For the text-containing cell, return its midpoint in (X, Y) coordinate format. 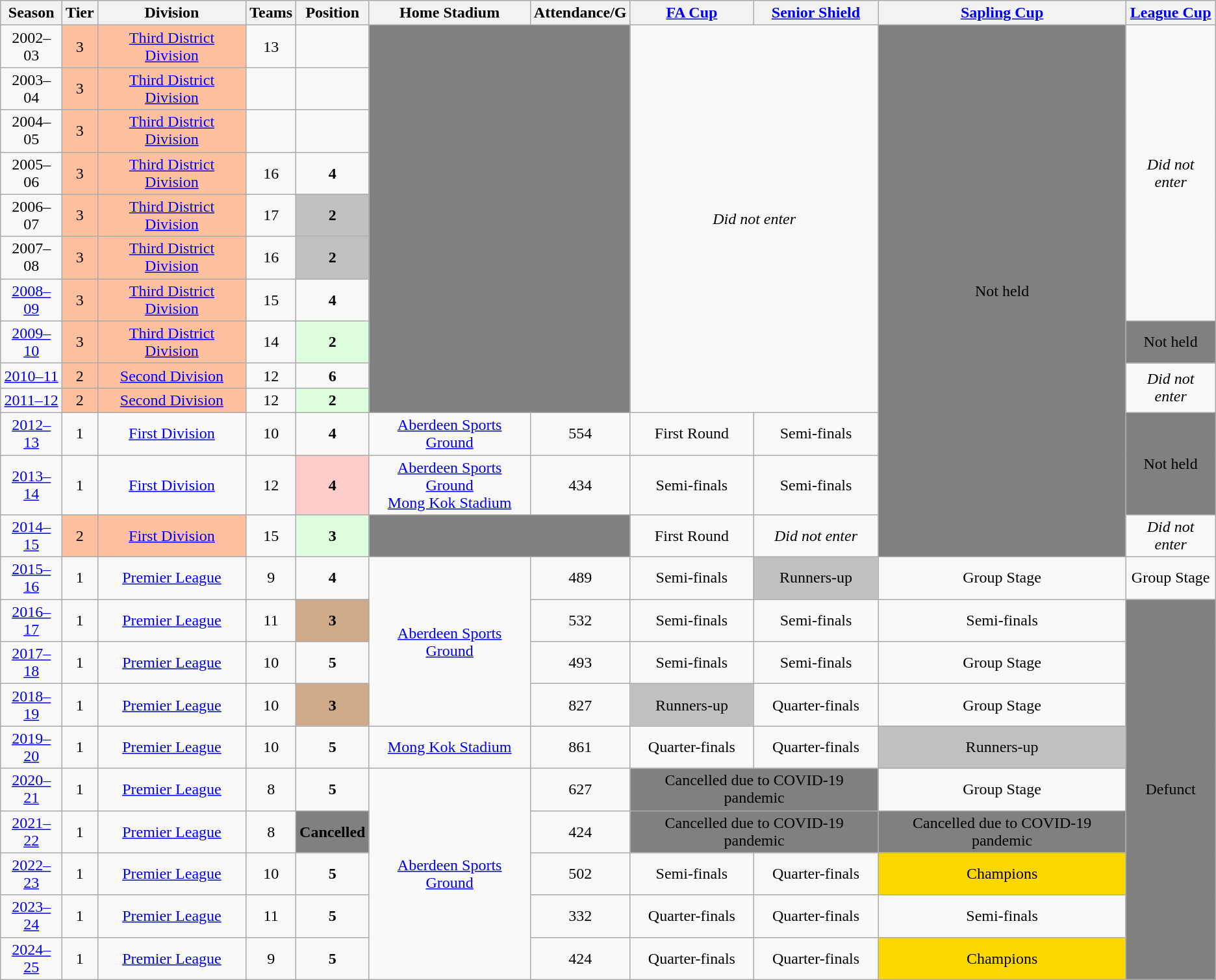
6 (333, 375)
League Cup (1171, 13)
2021–22 (31, 831)
Attendance/G (580, 13)
861 (580, 747)
2008–09 (31, 300)
Season (31, 13)
2024–25 (31, 959)
2004–05 (31, 131)
2023–24 (31, 916)
2002–03 (31, 47)
2017–18 (31, 662)
14 (272, 342)
2018–19 (31, 705)
827 (580, 705)
627 (580, 790)
FA Cup (692, 13)
Senior Shield (816, 13)
Division (171, 13)
17 (272, 216)
2019–20 (31, 747)
Cancelled (333, 831)
2016–17 (31, 621)
Home Stadium (450, 13)
Defunct (1171, 790)
Teams (272, 13)
Mong Kok Stadium (450, 747)
2003–04 (31, 88)
2012–13 (31, 434)
2010–11 (31, 375)
2009–10 (31, 342)
2022–23 (31, 874)
Sapling Cup (1002, 13)
Tier (81, 13)
434 (580, 484)
2007–08 (31, 257)
2014–15 (31, 536)
493 (580, 662)
Position (333, 13)
489 (580, 578)
332 (580, 916)
2013–14 (31, 484)
554 (580, 434)
Aberdeen Sports GroundMong Kok Stadium (450, 484)
2005–06 (31, 173)
2015–16 (31, 578)
13 (272, 47)
2020–21 (31, 790)
502 (580, 874)
2011–12 (31, 400)
532 (580, 621)
2006–07 (31, 216)
